From the cell containing the given text, extract its center point as (x, y) coordinate. 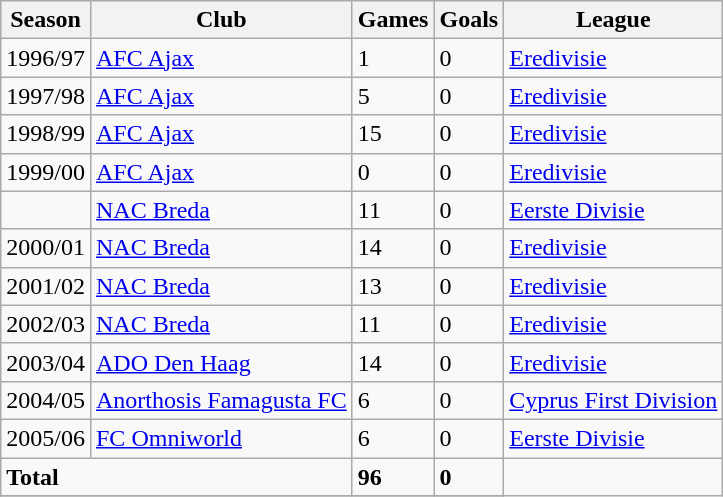
2003/04 (46, 362)
1997/98 (46, 96)
Goals (469, 20)
5 (393, 96)
Games (393, 20)
2000/01 (46, 248)
15 (393, 134)
Anorthosis Famagusta FC (221, 400)
1998/99 (46, 134)
ADO Den Haag (221, 362)
League (614, 20)
Cyprus First Division (614, 400)
2004/05 (46, 400)
2001/02 (46, 286)
1999/00 (46, 172)
2002/03 (46, 324)
Total (176, 477)
1996/97 (46, 58)
Club (221, 20)
FC Omniworld (221, 438)
1 (393, 58)
Season (46, 20)
2005/06 (46, 438)
13 (393, 286)
96 (393, 477)
